Search for the cell housing the specified text and yield its [x, y] center coordinate. 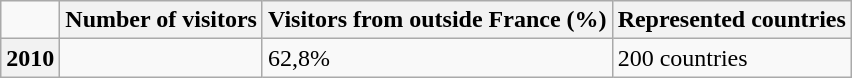
200 countries [732, 58]
62,8% [437, 58]
2010 [30, 58]
Represented countries [732, 20]
Number of visitors [162, 20]
Visitors from outside France (%) [437, 20]
